Provide the (x, y) coordinate of the cell's center where the given text is located.  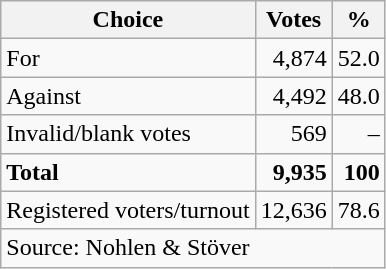
Votes (294, 20)
Total (128, 172)
4,874 (294, 58)
100 (358, 172)
% (358, 20)
569 (294, 134)
9,935 (294, 172)
For (128, 58)
52.0 (358, 58)
Source: Nohlen & Stöver (193, 248)
12,636 (294, 210)
Choice (128, 20)
Registered voters/turnout (128, 210)
Against (128, 96)
48.0 (358, 96)
78.6 (358, 210)
4,492 (294, 96)
Invalid/blank votes (128, 134)
– (358, 134)
